Provide the [X, Y] coordinate of the cell's center where the given text is located.  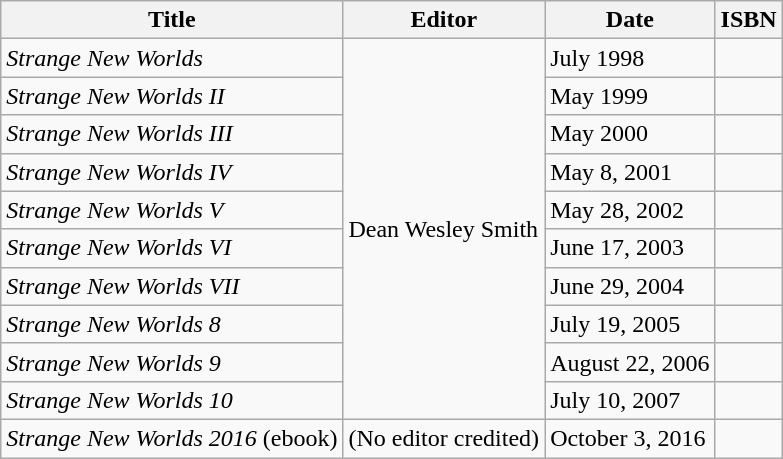
June 29, 2004 [630, 286]
Date [630, 20]
May 1999 [630, 96]
Strange New Worlds 9 [172, 362]
Strange New Worlds IV [172, 172]
Strange New Worlds 2016 (ebook) [172, 438]
Strange New Worlds VII [172, 286]
(No editor credited) [444, 438]
August 22, 2006 [630, 362]
Title [172, 20]
July 1998 [630, 58]
June 17, 2003 [630, 248]
July 19, 2005 [630, 324]
May 8, 2001 [630, 172]
Strange New Worlds V [172, 210]
Strange New Worlds VI [172, 248]
Strange New Worlds 8 [172, 324]
Editor [444, 20]
May 28, 2002 [630, 210]
July 10, 2007 [630, 400]
Strange New Worlds 10 [172, 400]
May 2000 [630, 134]
ISBN [748, 20]
Strange New Worlds III [172, 134]
October 3, 2016 [630, 438]
Strange New Worlds II [172, 96]
Strange New Worlds [172, 58]
Dean Wesley Smith [444, 230]
